Find where the given text appears and provide that cell's center as (X, Y) coordinate. 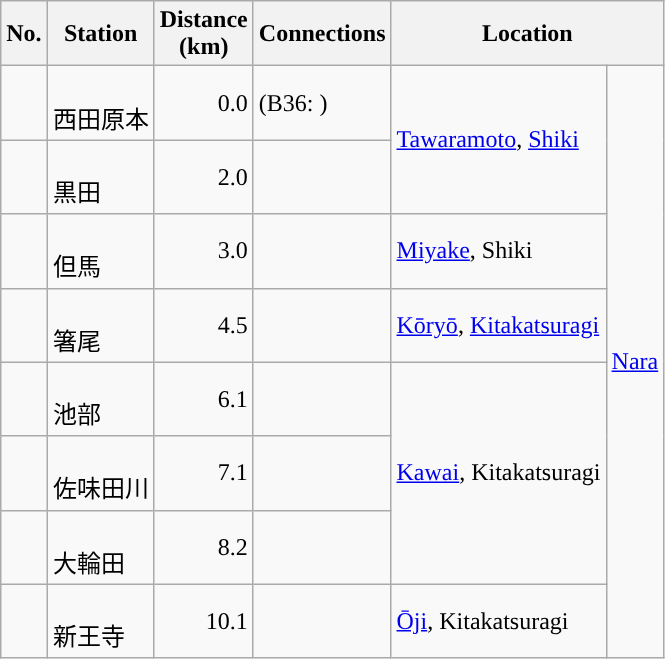
Kawai, Kitakatsuragi (498, 473)
Connections (322, 34)
Station (100, 34)
0.0 (204, 103)
2.0 (204, 177)
7.1 (204, 473)
Kōryō, Kitakatsuragi (498, 325)
Nara (635, 362)
Location (528, 34)
4.5 (204, 325)
新王寺 (100, 621)
Miyake, Shiki (498, 251)
Tawaramoto, Shiki (498, 140)
No. (24, 34)
箸尾 (100, 325)
佐味田川 (100, 473)
Distance(km) (204, 34)
6.1 (204, 399)
3.0 (204, 251)
大輪田 (100, 547)
但馬 (100, 251)
西田原本 (100, 103)
(B36: ) (322, 103)
8.2 (204, 547)
黒田 (100, 177)
10.1 (204, 621)
池部 (100, 399)
Ōji, Kitakatsuragi (498, 621)
